Detect which cell encompasses the target text, then output its [X, Y] center coordinate. 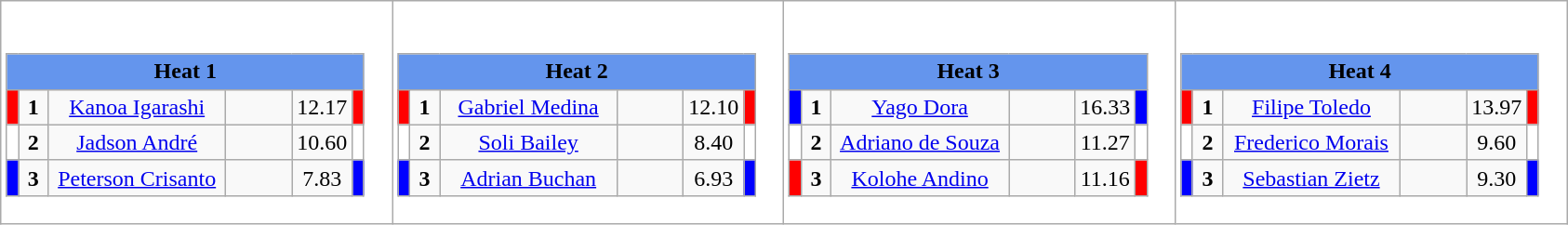
Heat 3 [968, 72]
6.93 [714, 178]
Heat 4 [1360, 72]
Peterson Crisanto [138, 178]
Kolohe Andino [921, 178]
Sebastian Zietz [1311, 178]
8.40 [714, 142]
Heat 2 [577, 72]
9.30 [1497, 178]
9.60 [1497, 142]
13.97 [1497, 107]
Heat 4 1 Filipe Toledo 13.97 2 Frederico Morais 9.60 3 Sebastian Zietz 9.30 [1371, 112]
7.83 [322, 178]
Jadson André [138, 142]
Heat 2 1 Gabriel Medina 12.10 2 Soli Bailey 8.40 3 Adrian Buchan 6.93 [588, 112]
12.10 [714, 107]
Kanoa Igarashi [138, 107]
Heat 1 1 Kanoa Igarashi 12.17 2 Jadson André 10.60 3 Peterson Crisanto 7.83 [197, 112]
Adriano de Souza [921, 142]
Frederico Morais [1311, 142]
10.60 [322, 142]
Heat 1 [185, 72]
Yago Dora [921, 107]
Filipe Toledo [1311, 107]
11.16 [1105, 178]
Heat 3 1 Yago Dora 16.33 2 Adriano de Souza 11.27 3 Kolohe Andino 11.16 [980, 112]
Adrian Buchan [528, 178]
Gabriel Medina [528, 107]
11.27 [1105, 142]
12.17 [322, 107]
16.33 [1105, 107]
Soli Bailey [528, 142]
